Extract the (X, Y) coordinate from the center of the cell holding the provided text.  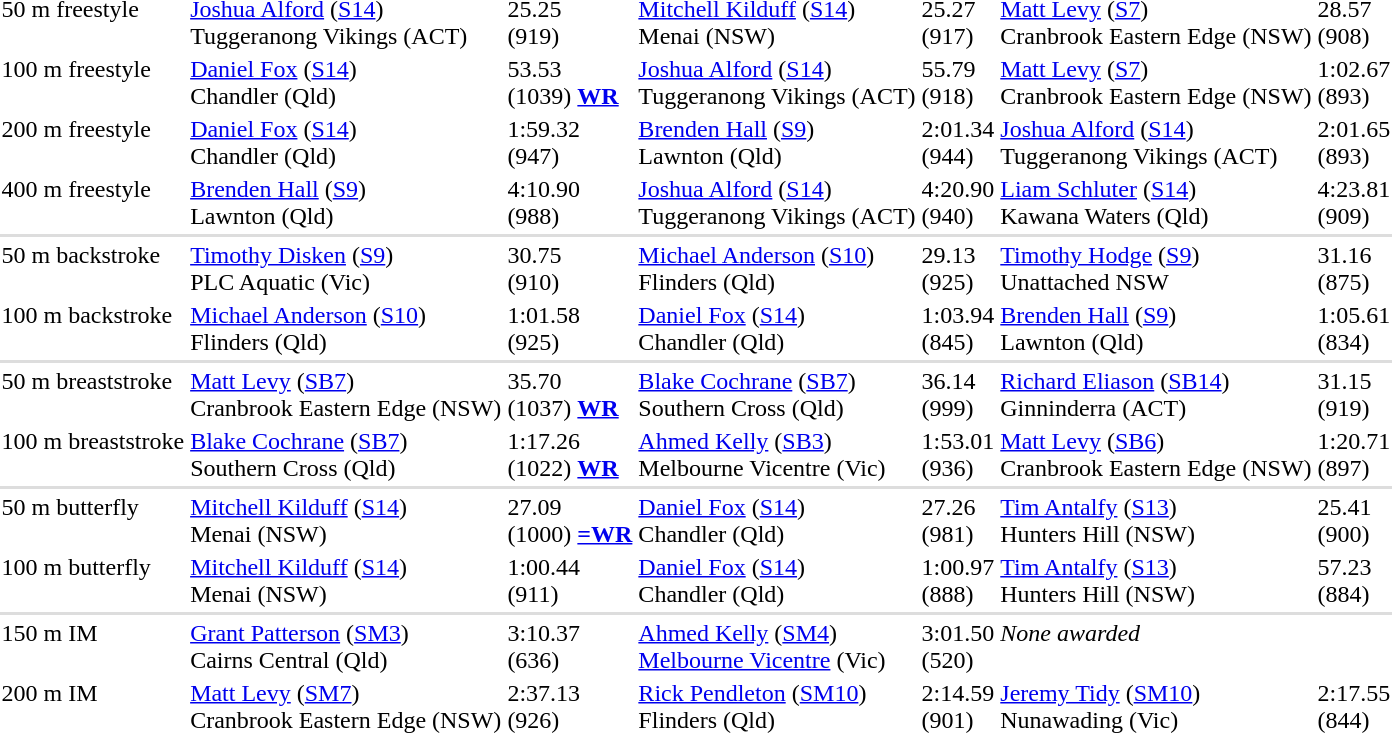
31.16(875) (1354, 268)
1:01.58(925) (570, 328)
400 m freestyle (93, 202)
50 m butterfly (93, 520)
200 m freestyle (93, 142)
1:59.32(947) (570, 142)
3:10.37(636) (570, 646)
Timothy Disken (S9)PLC Aquatic (Vic) (346, 268)
Matt Levy (S7)Cranbrook Eastern Edge (NSW) (1156, 82)
Ahmed Kelly (SB3)Melbourne Vicentre (Vic) (777, 454)
1:05.61(834) (1354, 328)
27.26(981) (958, 520)
1:03.94(845) (958, 328)
100 m backstroke (93, 328)
Timothy Hodge (S9)Unattached NSW (1156, 268)
100 m breaststroke (93, 454)
50 m breaststroke (93, 394)
Matt Levy (SB7)Cranbrook Eastern Edge (NSW) (346, 394)
Ahmed Kelly (SM4)Melbourne Vicentre (Vic) (777, 646)
150 m IM (93, 646)
25.41(900) (1354, 520)
27.09(1000) =WR (570, 520)
1:00.44(911) (570, 580)
Richard Eliason (SB14)Ginninderra (ACT) (1156, 394)
29.13(925) (958, 268)
100 m freestyle (93, 82)
1:20.71(897) (1354, 454)
55.79(918) (958, 82)
50 m backstroke (93, 268)
None awarded (1156, 646)
4:23.81(909) (1354, 202)
36.14(999) (958, 394)
Grant Patterson (SM3)Cairns Central (Qld) (346, 646)
53.53(1039) WR (570, 82)
4:10.90(988) (570, 202)
31.15(919) (1354, 394)
1:53.01(936) (958, 454)
1:17.26(1022) WR (570, 454)
100 m butterfly (93, 580)
2:01.34(944) (958, 142)
35.70(1037) WR (570, 394)
30.75(910) (570, 268)
Liam Schluter (S14)Kawana Waters (Qld) (1156, 202)
1:00.97(888) (958, 580)
57.23(884) (1354, 580)
2:01.65(893) (1354, 142)
1:02.67(893) (1354, 82)
Matt Levy (SB6)Cranbrook Eastern Edge (NSW) (1156, 454)
4:20.90(940) (958, 202)
3:01.50(520) (958, 646)
